Search for the cell housing the specified text and yield its [X, Y] center coordinate. 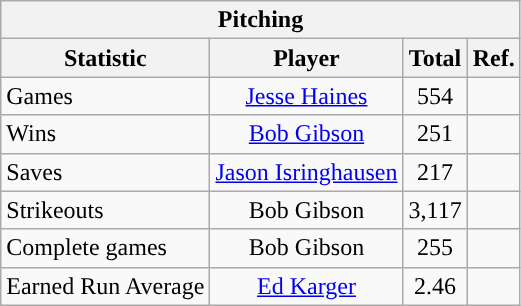
Complete games [106, 248]
Games [106, 96]
Jesse Haines [306, 96]
Earned Run Average [106, 286]
Pitching [260, 20]
3,117 [435, 210]
Wins [106, 134]
Strikeouts [106, 210]
Total [435, 58]
Ref. [494, 58]
251 [435, 134]
Saves [106, 172]
Statistic [106, 58]
255 [435, 248]
Jason Isringhausen [306, 172]
554 [435, 96]
2.46 [435, 286]
217 [435, 172]
Ed Karger [306, 286]
Player [306, 58]
